Search for the cell housing the specified text and yield its (x, y) center coordinate. 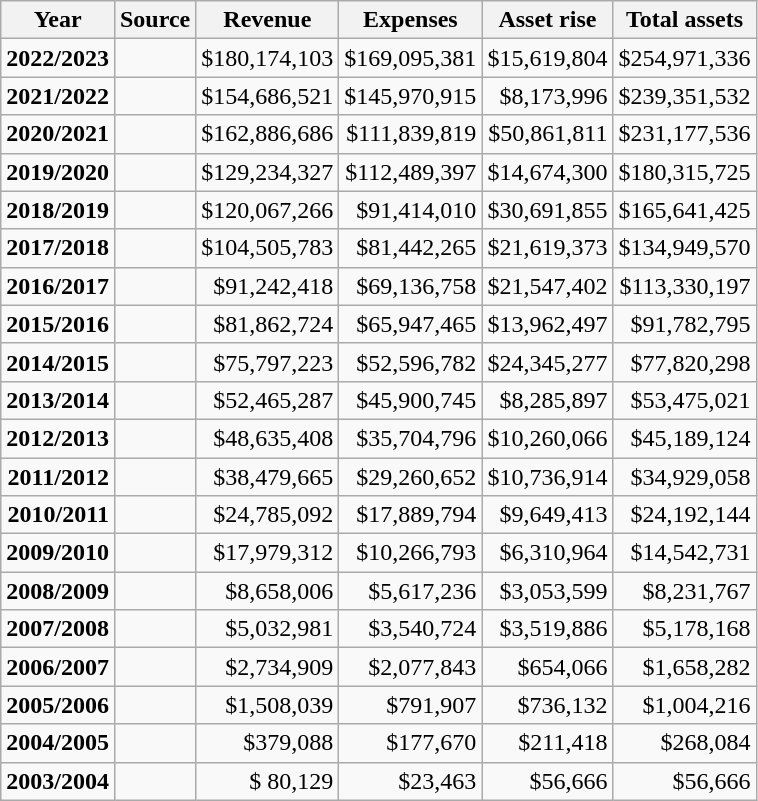
$69,136,758 (410, 286)
$120,067,266 (268, 210)
2009/2010 (58, 553)
$231,177,536 (684, 134)
2015/2016 (58, 324)
$177,670 (410, 743)
Source (154, 20)
$53,475,021 (684, 400)
$6,310,964 (548, 553)
$129,234,327 (268, 172)
$81,862,724 (268, 324)
$111,839,819 (410, 134)
$268,084 (684, 743)
$162,886,686 (268, 134)
$77,820,298 (684, 362)
$791,907 (410, 705)
$52,465,287 (268, 400)
$65,947,465 (410, 324)
$10,260,066 (548, 438)
Expenses (410, 20)
2003/2004 (58, 781)
$2,734,909 (268, 667)
$180,315,725 (684, 172)
2017/2018 (58, 248)
$1,004,216 (684, 705)
Revenue (268, 20)
$104,505,783 (268, 248)
2004/2005 (58, 743)
2010/2011 (58, 515)
$654,066 (548, 667)
$15,619,804 (548, 58)
2019/2020 (58, 172)
$379,088 (268, 743)
2018/2019 (58, 210)
$211,418 (548, 743)
2007/2008 (58, 629)
$8,231,767 (684, 591)
$165,641,425 (684, 210)
$1,508,039 (268, 705)
2008/2009 (58, 591)
$35,704,796 (410, 438)
$17,979,312 (268, 553)
Year (58, 20)
$112,489,397 (410, 172)
$21,619,373 (548, 248)
2006/2007 (58, 667)
$8,173,996 (548, 96)
$145,970,915 (410, 96)
$48,635,408 (268, 438)
$38,479,665 (268, 477)
$21,547,402 (548, 286)
$81,442,265 (410, 248)
$75,797,223 (268, 362)
$5,032,981 (268, 629)
$23,463 (410, 781)
$14,542,731 (684, 553)
$24,785,092 (268, 515)
Total assets (684, 20)
$10,266,793 (410, 553)
$736,132 (548, 705)
2011/2012 (58, 477)
2016/2017 (58, 286)
$14,674,300 (548, 172)
$169,095,381 (410, 58)
$154,686,521 (268, 96)
$45,189,124 (684, 438)
$1,658,282 (684, 667)
$24,345,277 (548, 362)
$3,540,724 (410, 629)
$52,596,782 (410, 362)
$91,242,418 (268, 286)
Asset rise (548, 20)
2005/2006 (58, 705)
$8,658,006 (268, 591)
$134,949,570 (684, 248)
$91,414,010 (410, 210)
$3,053,599 (548, 591)
$ 80,129 (268, 781)
$5,617,236 (410, 591)
2014/2015 (58, 362)
$91,782,795 (684, 324)
$50,861,811 (548, 134)
$30,691,855 (548, 210)
$17,889,794 (410, 515)
$5,178,168 (684, 629)
$13,962,497 (548, 324)
2013/2014 (58, 400)
$180,174,103 (268, 58)
$8,285,897 (548, 400)
$34,929,058 (684, 477)
$9,649,413 (548, 515)
2022/2023 (58, 58)
2012/2013 (58, 438)
$113,330,197 (684, 286)
$239,351,532 (684, 96)
$3,519,886 (548, 629)
$45,900,745 (410, 400)
2021/2022 (58, 96)
2020/2021 (58, 134)
$24,192,144 (684, 515)
$2,077,843 (410, 667)
$254,971,336 (684, 58)
$10,736,914 (548, 477)
$29,260,652 (410, 477)
